Capture the cell that displays the provided text and extract its [x, y] central coordinate. 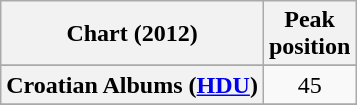
45 [309, 85]
Peakposition [309, 34]
Croatian Albums (HDU) [132, 85]
Chart (2012) [132, 34]
